For the text-containing cell, return its midpoint in [x, y] coordinate format. 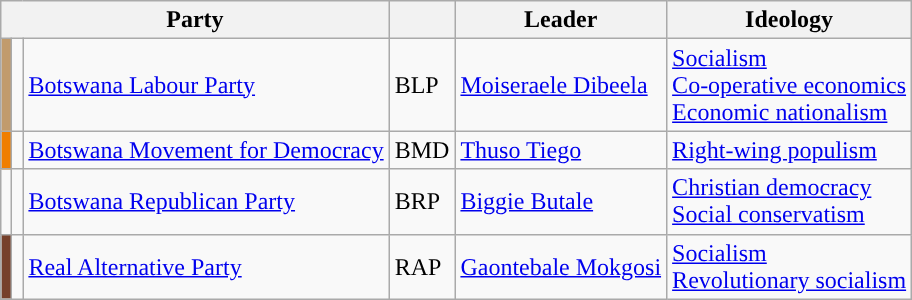
Botswana Labour Party [206, 85]
BRP [422, 202]
RAP [422, 266]
Christian democracySocial conservatism [790, 202]
Thuso Tiego [561, 150]
Real Alternative Party [206, 266]
Leader [561, 20]
BMD [422, 150]
Ideology [790, 20]
BLP [422, 85]
Botswana Movement for Democracy [206, 150]
Gaontebale Mokgosi [561, 266]
SocialismRevolutionary socialism [790, 266]
Biggie Butale [561, 202]
SocialismCo-operative economicsEconomic nationalism [790, 85]
Party [195, 20]
Moiseraele Dibeela [561, 85]
Right-wing populism [790, 150]
Botswana Republican Party [206, 202]
